Return the (X, Y) coordinate for the center point of the cell that contains the specified text.  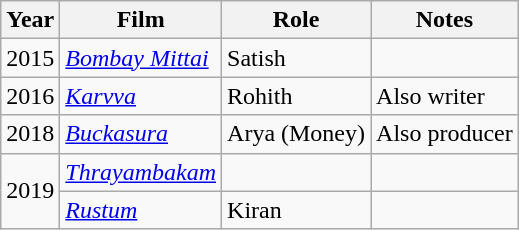
Rustum (141, 210)
2016 (30, 96)
Karvva (141, 96)
Satish (296, 58)
Kiran (296, 210)
2019 (30, 191)
Notes (445, 20)
Bombay Mittai (141, 58)
2018 (30, 134)
Buckasura (141, 134)
Role (296, 20)
Rohith (296, 96)
Arya (Money) (296, 134)
Year (30, 20)
Film (141, 20)
Also producer (445, 134)
Thrayambakam (141, 172)
2015 (30, 58)
Also writer (445, 96)
